Return [x, y] of the center of cell containing provided text 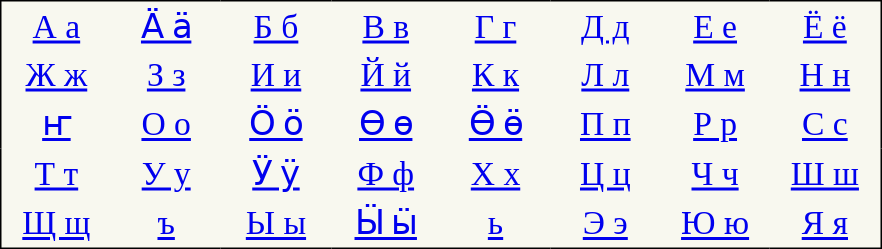
ь [496, 223]
С с [826, 124]
П п [605, 124]
Ы ы [276, 223]
Ч ч [715, 173]
Ю ю [715, 223]
Ӫ ӫ [496, 124]
Х х [496, 173]
Д д [605, 26]
Ө ө [386, 124]
М м [715, 75]
Т т [56, 173]
Ш ш [826, 173]
Н н [826, 75]
Э э [605, 223]
ъ [166, 223]
Ц ц [605, 173]
Ж ж [56, 75]
Р р [715, 124]
Ӱ ӱ [276, 173]
В в [386, 26]
З з [166, 75]
Ё ё [826, 26]
К к [496, 75]
Ӓ ӓ [166, 26]
Я я [826, 223]
Щ щ [56, 223]
ҥ [56, 124]
Ӧ ӧ [276, 124]
Б б [276, 26]
Ф ф [386, 173]
И и [276, 75]
Ӹ ӹ [386, 223]
Е е [715, 26]
О о [166, 124]
Й й [386, 75]
У у [166, 173]
Г г [496, 26]
Л л [605, 75]
А а [56, 26]
